Pinpoint the cell where the given text exists, returning its [X, Y] midpoint coordinate. 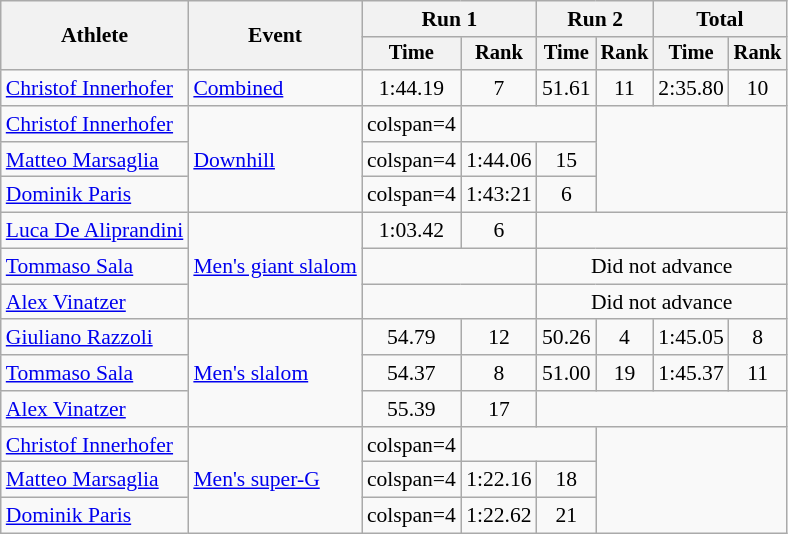
21 [566, 516]
7 [499, 88]
Downhill [275, 160]
2:35.80 [690, 88]
50.26 [566, 338]
18 [566, 480]
54.79 [412, 338]
1:22.62 [499, 516]
19 [625, 373]
10 [758, 88]
Giuliano Razzoli [95, 338]
51.00 [566, 373]
51.61 [566, 88]
Luca De Aliprandini [95, 231]
1:03.42 [412, 231]
Men's super-G [275, 480]
1:22.16 [499, 480]
Combined [275, 88]
15 [566, 160]
4 [625, 338]
Event [275, 36]
1:44.19 [412, 88]
Run 1 [450, 19]
54.37 [412, 373]
Run 2 [595, 19]
Total [720, 19]
Men's slalom [275, 374]
1:45.05 [690, 338]
55.39 [412, 409]
1:44.06 [499, 160]
17 [499, 409]
1:45.37 [690, 373]
Athlete [95, 36]
Men's giant slalom [275, 266]
1:43:21 [499, 195]
12 [499, 338]
